For the text-containing cell, return its midpoint in (x, y) coordinate format. 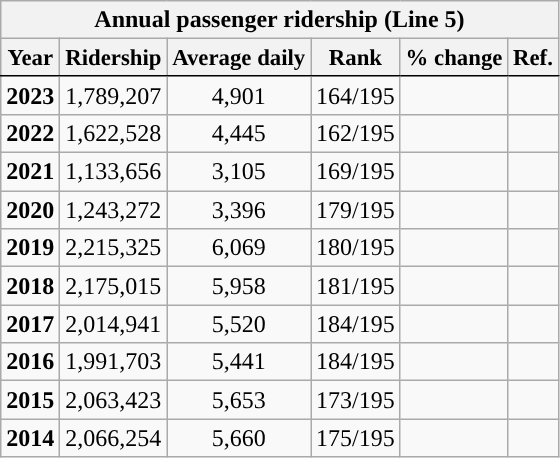
3,105 (239, 172)
2,014,941 (114, 324)
2020 (30, 210)
2014 (30, 438)
4,445 (239, 133)
Ref. (533, 58)
2,066,254 (114, 438)
2,215,325 (114, 248)
162/195 (356, 133)
5,441 (239, 362)
173/195 (356, 400)
180/195 (356, 248)
164/195 (356, 95)
2022 (30, 133)
2023 (30, 95)
181/195 (356, 286)
169/195 (356, 172)
1,789,207 (114, 95)
6,069 (239, 248)
Year (30, 58)
Ridership (114, 58)
2015 (30, 400)
Rank (356, 58)
2021 (30, 172)
1,133,656 (114, 172)
5,660 (239, 438)
179/195 (356, 210)
1,243,272 (114, 210)
5,958 (239, 286)
1,622,528 (114, 133)
5,520 (239, 324)
2,063,423 (114, 400)
175/195 (356, 438)
Annual passenger ridership (Line 5) (280, 20)
% change (454, 58)
2018 (30, 286)
1,991,703 (114, 362)
3,396 (239, 210)
Average daily (239, 58)
4,901 (239, 95)
2019 (30, 248)
2017 (30, 324)
2016 (30, 362)
2,175,015 (114, 286)
5,653 (239, 400)
